Return (X, Y) of the center of cell containing provided text 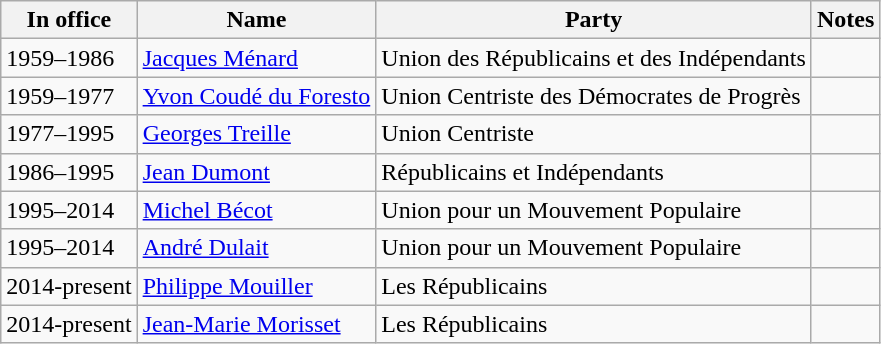
Yvon Coudé du Foresto (256, 96)
1959–1986 (69, 58)
Jean Dumont (256, 172)
1977–1995 (69, 134)
Union des Républicains et des Indépendants (594, 58)
Républicains et Indépendants (594, 172)
Jacques Ménard (256, 58)
Notes (845, 20)
Georges Treille (256, 134)
André Dulait (256, 248)
Philippe Mouiller (256, 286)
Union Centriste (594, 134)
1959–1977 (69, 96)
In office (69, 20)
Name (256, 20)
1986–1995 (69, 172)
Union Centriste des Démocrates de Progrès (594, 96)
Jean-Marie Morisset (256, 324)
Party (594, 20)
Michel Bécot (256, 210)
